Return the (x, y) coordinate for the center point of the cell that contains the specified text.  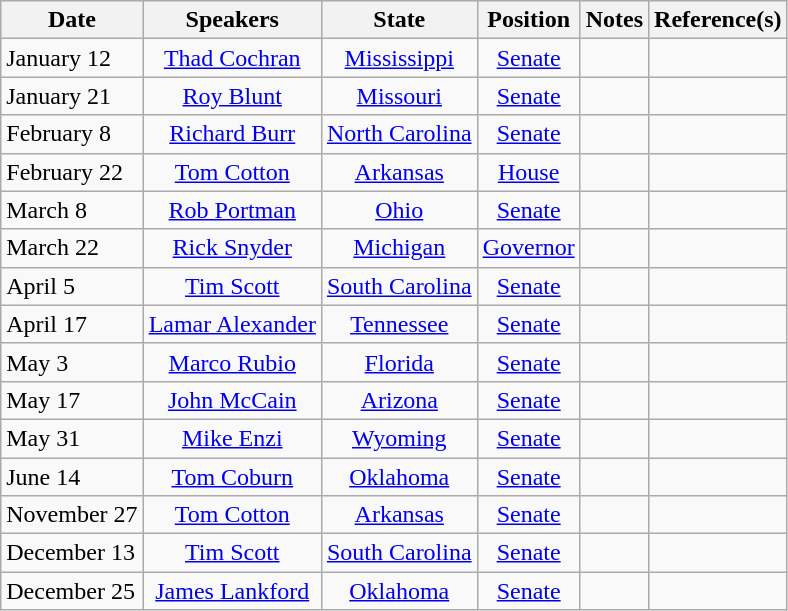
January 21 (72, 96)
Position (528, 20)
Richard Burr (232, 134)
State (399, 20)
Marco Rubio (232, 362)
Missouri (399, 96)
Tom Coburn (232, 477)
Mike Enzi (232, 438)
May 17 (72, 400)
Notes (614, 20)
April 17 (72, 324)
June 14 (72, 477)
November 27 (72, 515)
May 3 (72, 362)
John McCain (232, 400)
Thad Cochran (232, 58)
Florida (399, 362)
Lamar Alexander (232, 324)
April 5 (72, 286)
Ohio (399, 210)
Rick Snyder (232, 248)
December 13 (72, 553)
Mississippi (399, 58)
James Lankford (232, 591)
Speakers (232, 20)
North Carolina (399, 134)
Arizona (399, 400)
December 25 (72, 591)
Date (72, 20)
Michigan (399, 248)
Reference(s) (718, 20)
Wyoming (399, 438)
Governor (528, 248)
May 31 (72, 438)
January 12 (72, 58)
House (528, 172)
February 8 (72, 134)
February 22 (72, 172)
Rob Portman (232, 210)
March 8 (72, 210)
Roy Blunt (232, 96)
Tennessee (399, 324)
March 22 (72, 248)
